Provide the [X, Y] coordinate of the cell's center where the given text is located.  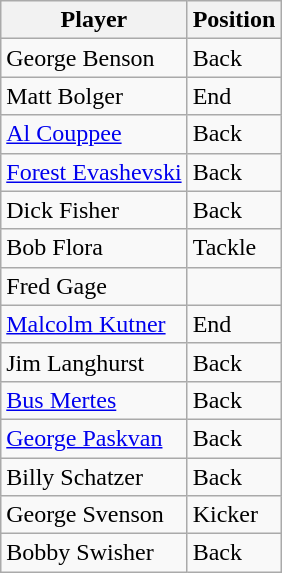
Malcolm Kutner [94, 324]
George Paskvan [94, 438]
Bobby Swisher [94, 553]
George Svenson [94, 515]
Bus Mertes [94, 400]
Bob Flora [94, 248]
Al Couppee [94, 134]
George Benson [94, 58]
Dick Fisher [94, 210]
Billy Schatzer [94, 477]
Position [234, 20]
Jim Langhurst [94, 362]
Tackle [234, 248]
Fred Gage [94, 286]
Player [94, 20]
Forest Evashevski [94, 172]
Kicker [234, 515]
Matt Bolger [94, 96]
